Capture the cell that displays the provided text and extract its (x, y) central coordinate. 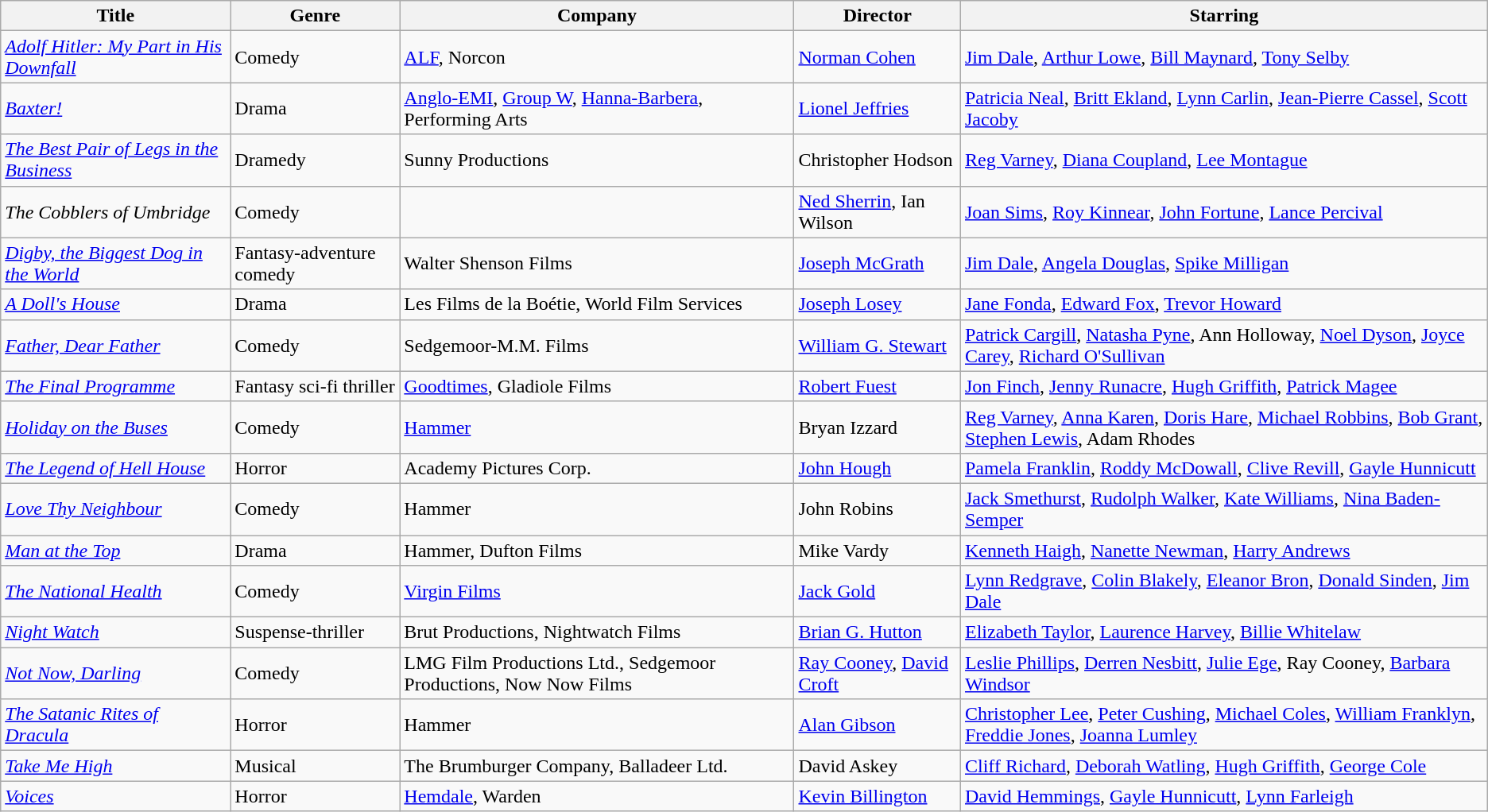
Joseph McGrath (878, 264)
Ned Sherrin, Ian Wilson (878, 211)
LMG Film Productions Ltd., Sedgemoor Productions, Now Now Films (597, 674)
Christopher Hodson (878, 160)
Lionel Jeffries (878, 108)
Alan Gibson (878, 725)
The National Health (116, 591)
Baxter! (116, 108)
Take Me High (116, 766)
Hemdale, Warden (597, 796)
Patricia Neal, Britt Ekland, Lynn Carlin, Jean-Pierre Cassel, Scott Jacoby (1224, 108)
Kevin Billington (878, 796)
Fantasy sci-fi thriller (315, 386)
David Hemmings, Gayle Hunnicutt, Lynn Farleigh (1224, 796)
Voices (116, 796)
Goodtimes, Gladiole Films (597, 386)
William G. Stewart (878, 345)
Patrick Cargill, Natasha Pyne, Ann Holloway, Noel Dyson, Joyce Carey, Richard O'Sullivan (1224, 345)
Christopher Lee, Peter Cushing, Michael Coles, William Franklyn, Freddie Jones, Joanna Lumley (1224, 725)
Suspense-thriller (315, 632)
Robert Fuest (878, 386)
Academy Pictures Corp. (597, 468)
Company (597, 16)
A Doll's House (116, 304)
Musical (315, 766)
The Best Pair of Legs in the Business (116, 160)
Father, Dear Father (116, 345)
John Hough (878, 468)
Love Thy Neighbour (116, 508)
Virgin Films (597, 591)
John Robins (878, 508)
ALF, Norcon (597, 57)
Jane Fonda, Edward Fox, Trevor Howard (1224, 304)
Not Now, Darling (116, 674)
Holiday on the Buses (116, 427)
Cliff Richard, Deborah Watling, Hugh Griffith, George Cole (1224, 766)
Starring (1224, 16)
Elizabeth Taylor, Laurence Harvey, Billie Whitelaw (1224, 632)
Sedgemoor-M.M. Films (597, 345)
The Cobblers of Umbridge (116, 211)
Walter Shenson Films (597, 264)
The Satanic Rites of Dracula (116, 725)
Ray Cooney, David Croft (878, 674)
Brian G. Hutton (878, 632)
The Brumburger Company, Balladeer Ltd. (597, 766)
David Askey (878, 766)
Reg Varney, Anna Karen, Doris Hare, Michael Robbins, Bob Grant, Stephen Lewis, Adam Rhodes (1224, 427)
Director (878, 16)
Jack Gold (878, 591)
Leslie Phillips, Derren Nesbitt, Julie Ege, Ray Cooney, Barbara Windsor (1224, 674)
Mike Vardy (878, 551)
Jim Dale, Angela Douglas, Spike Milligan (1224, 264)
Les Films de la Boétie, World Film Services (597, 304)
Sunny Productions (597, 160)
Pamela Franklin, Roddy McDowall, Clive Revill, Gayle Hunnicutt (1224, 468)
Jack Smethurst, Rudolph Walker, Kate Williams, Nina Baden-Semper (1224, 508)
Dramedy (315, 160)
Adolf Hitler: My Part in His Downfall (116, 57)
The Legend of Hell House (116, 468)
Man at the Top (116, 551)
Jim Dale, Arthur Lowe, Bill Maynard, Tony Selby (1224, 57)
Fantasy-adventure comedy (315, 264)
Genre (315, 16)
Kenneth Haigh, Nanette Newman, Harry Andrews (1224, 551)
Title (116, 16)
Norman Cohen (878, 57)
Hammer, Dufton Films (597, 551)
Night Watch (116, 632)
Joan Sims, Roy Kinnear, John Fortune, Lance Percival (1224, 211)
Jon Finch, Jenny Runacre, Hugh Griffith, Patrick Magee (1224, 386)
Bryan Izzard (878, 427)
Brut Productions, Nightwatch Films (597, 632)
The Final Programme (116, 386)
Lynn Redgrave, Colin Blakely, Eleanor Bron, Donald Sinden, Jim Dale (1224, 591)
Anglo-EMI, Group W, Hanna-Barbera, Performing Arts (597, 108)
Reg Varney, Diana Coupland, Lee Montague (1224, 160)
Joseph Losey (878, 304)
Digby, the Biggest Dog in the World (116, 264)
